Scan for the cell matching the given text and deliver its (x, y) coordinate at center. 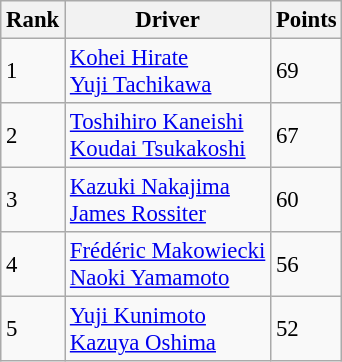
1 (33, 72)
52 (306, 330)
67 (306, 136)
Driver (168, 20)
60 (306, 200)
4 (33, 264)
56 (306, 264)
Kazuki Nakajima James Rossiter (168, 200)
3 (33, 200)
Yuji Kunimoto Kazuya Oshima (168, 330)
Frédéric Makowiecki Naoki Yamamoto (168, 264)
Points (306, 20)
5 (33, 330)
Rank (33, 20)
Toshihiro Kaneishi Koudai Tsukakoshi (168, 136)
2 (33, 136)
69 (306, 72)
Kohei Hirate Yuji Tachikawa (168, 72)
